For the text-containing cell, return its midpoint in [X, Y] coordinate format. 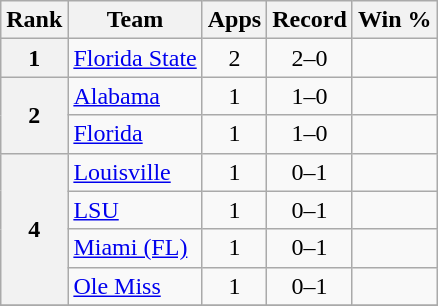
Miami (FL) [135, 248]
Alabama [135, 96]
Team [135, 20]
Florida State [135, 58]
Record [310, 20]
4 [34, 229]
Win % [394, 20]
Ole Miss [135, 286]
LSU [135, 210]
Apps [234, 20]
Florida [135, 134]
Rank [34, 20]
2–0 [310, 58]
Louisville [135, 172]
